Scan for the cell matching the given text and deliver its (X, Y) coordinate at center. 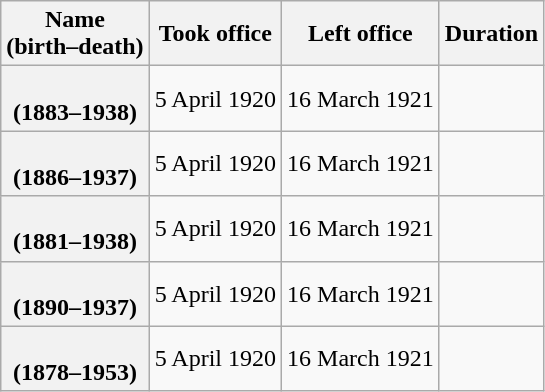
(1890–1937) (75, 294)
(1886–1937) (75, 164)
(1878–1953) (75, 358)
Name(birth–death) (75, 34)
(1881–1938) (75, 228)
Took office (215, 34)
Left office (361, 34)
(1883–1938) (75, 98)
Duration (491, 34)
